Locate the cell with the specified text and output its (X, Y) center coordinate. 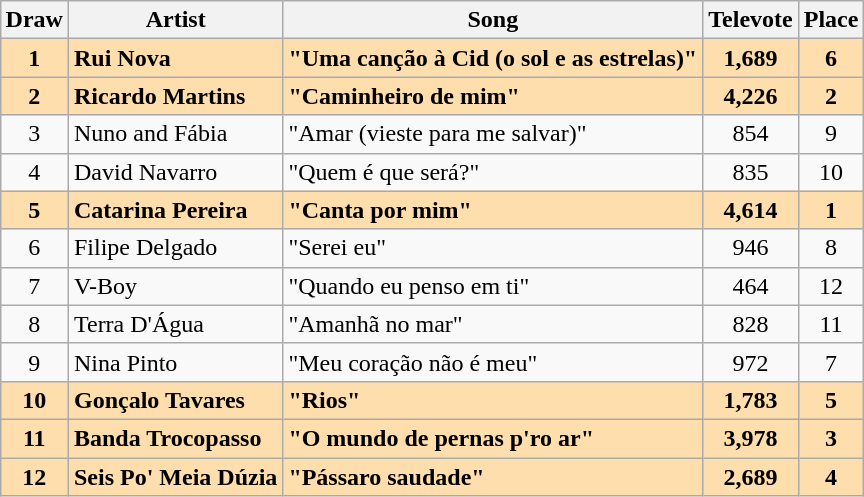
Filipe Delgado (175, 248)
"Caminheiro de mim" (493, 96)
1,783 (750, 400)
"O mundo de pernas p'ro ar" (493, 438)
"Rios" (493, 400)
4,614 (750, 210)
464 (750, 286)
Terra D'Água (175, 324)
"Uma canção à Cid (o sol e as estrelas)" (493, 58)
854 (750, 134)
"Pássaro saudade" (493, 477)
Artist (175, 20)
David Navarro (175, 172)
Rui Nova (175, 58)
Draw (34, 20)
4,226 (750, 96)
Place (831, 20)
3,978 (750, 438)
Televote (750, 20)
"Quem é que será?" (493, 172)
Banda Trocopasso (175, 438)
946 (750, 248)
Ricardo Martins (175, 96)
Gonçalo Tavares (175, 400)
1,689 (750, 58)
V-Boy (175, 286)
"Amar (vieste para me salvar)" (493, 134)
Song (493, 20)
828 (750, 324)
Nuno and Fábia (175, 134)
Nina Pinto (175, 362)
"Quando eu penso em ti" (493, 286)
"Amanhã no mar" (493, 324)
972 (750, 362)
Catarina Pereira (175, 210)
"Canta por mim" (493, 210)
"Serei eu" (493, 248)
"Meu coração não é meu" (493, 362)
2,689 (750, 477)
Seis Po' Meia Dúzia (175, 477)
835 (750, 172)
